Return the (x, y) coordinate for the center point of the cell that contains the specified text.  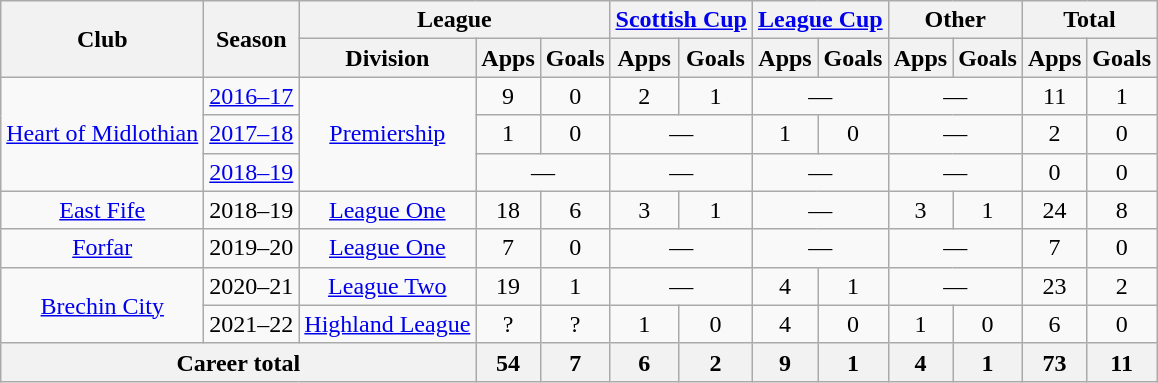
19 (508, 286)
23 (1054, 286)
Other (955, 20)
Forfar (102, 248)
2020–21 (252, 286)
League Cup (820, 20)
2021–22 (252, 324)
Total (1089, 20)
Premiership (388, 134)
2016–17 (252, 96)
24 (1054, 210)
2019–20 (252, 248)
18 (508, 210)
Heart of Midlothian (102, 134)
8 (1122, 210)
League Two (388, 286)
Scottish Cup (681, 20)
Club (102, 39)
73 (1054, 362)
Career total (238, 362)
Division (388, 58)
54 (508, 362)
East Fife (102, 210)
League (454, 20)
2017–18 (252, 134)
Season (252, 39)
Brechin City (102, 305)
Highland League (388, 324)
